Extract the [X, Y] coordinate from the center of the cell holding the provided text.  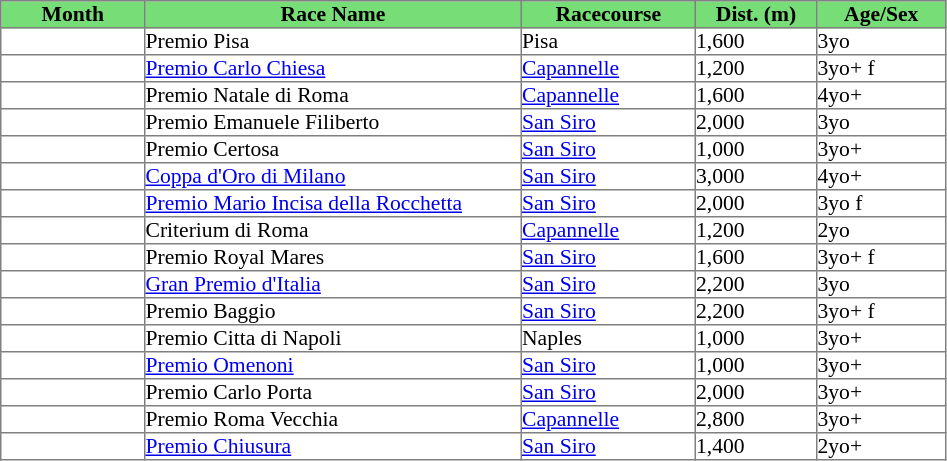
Month [73, 14]
Premio Baggio [333, 312]
Race Name [333, 14]
3,000 [756, 176]
Criterium di Roma [333, 230]
Dist. (m) [756, 14]
Premio Roma Vecchia [333, 420]
2yo [882, 230]
Coppa d'Oro di Milano [333, 176]
2,800 [756, 420]
1,400 [756, 446]
Premio Citta di Napoli [333, 338]
3yo f [882, 204]
Premio Mario Incisa della Rocchetta [333, 204]
Premio Natale di Roma [333, 96]
Premio Carlo Chiesa [333, 68]
Premio Carlo Porta [333, 392]
Premio Omenoni [333, 366]
Racecourse [608, 14]
Premio Certosa [333, 150]
Age/Sex [882, 14]
Premio Emanuele Filiberto [333, 122]
Naples [608, 338]
Pisa [608, 42]
2yo+ [882, 446]
Premio Royal Mares [333, 258]
Premio Chiusura [333, 446]
Gran Premio d'Italia [333, 284]
Premio Pisa [333, 42]
